Capture the cell that displays the provided text and extract its [x, y] central coordinate. 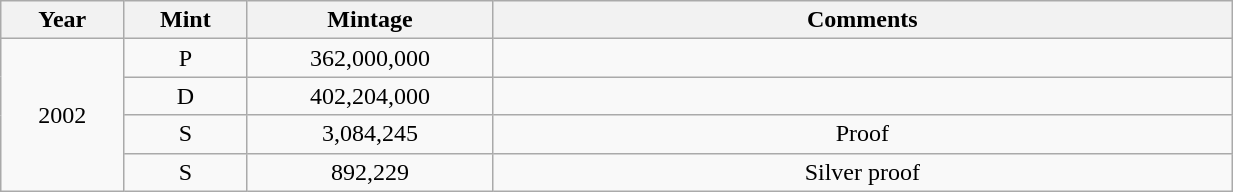
2002 [62, 115]
Proof [862, 134]
Year [62, 20]
Mint [186, 20]
Mintage [370, 20]
362,000,000 [370, 58]
Silver proof [862, 172]
402,204,000 [370, 96]
Comments [862, 20]
P [186, 58]
3,084,245 [370, 134]
D [186, 96]
892,229 [370, 172]
